Determine the (X, Y) coordinate at the center of the cell enclosing the given text.  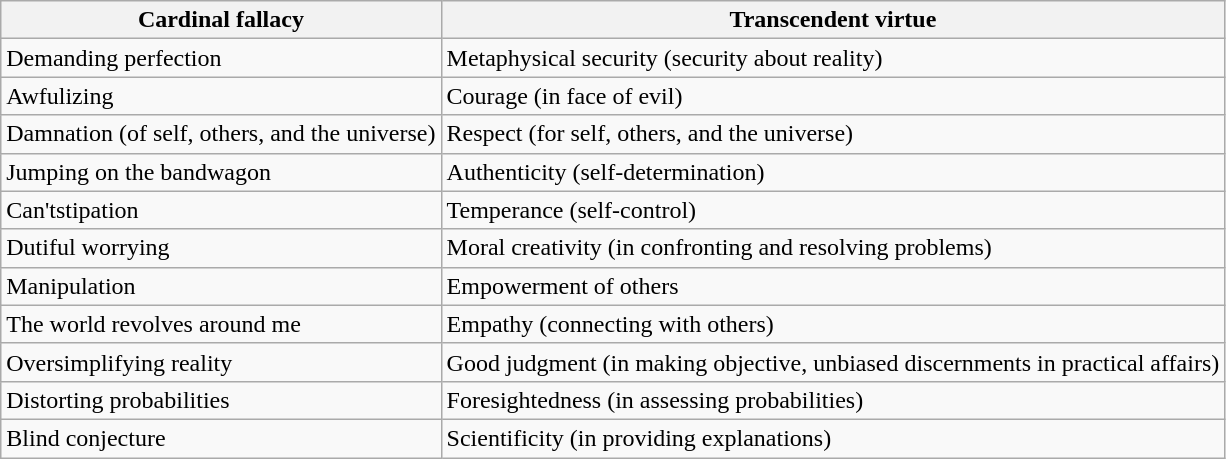
Demanding perfection (221, 58)
Metaphysical security (security about reality) (833, 58)
Jumping on the bandwagon (221, 172)
Empowerment of others (833, 286)
Authenticity (self-determination) (833, 172)
Dutiful worrying (221, 248)
Transcendent virtue (833, 20)
Cardinal fallacy (221, 20)
Distorting probabilities (221, 400)
Respect (for self, others, and the universe) (833, 134)
Courage (in face of evil) (833, 96)
Can'tstipation (221, 210)
Empathy (connecting with others) (833, 324)
Manipulation (221, 286)
Awfulizing (221, 96)
Oversimplifying reality (221, 362)
Scientificity (in providing explanations) (833, 438)
Moral creativity (in confronting and resolving problems) (833, 248)
Temperance (self-control) (833, 210)
Foresightedness (in assessing probabilities) (833, 400)
Damnation (of self, others, and the universe) (221, 134)
The world revolves around me (221, 324)
Good judgment (in making objective, unbiased discernments in practical affairs) (833, 362)
Blind conjecture (221, 438)
